Return the (X, Y) coordinate for the center point of the cell that contains the specified text.  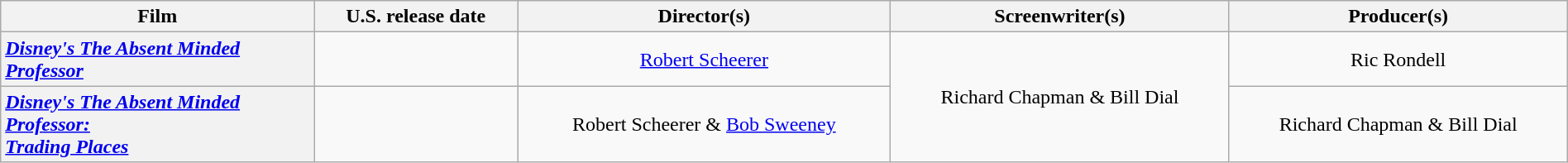
U.S. release date (416, 17)
Director(s) (705, 17)
Robert Scheerer & Bob Sweeney (705, 124)
Film (157, 17)
Disney's The Absent Minded Professor (157, 60)
Robert Scheerer (705, 60)
Disney's The Absent Minded Professor: Trading Places (157, 124)
Ric Rondell (1398, 60)
Screenwriter(s) (1060, 17)
Producer(s) (1398, 17)
